Search for the cell housing the specified text and yield its [X, Y] center coordinate. 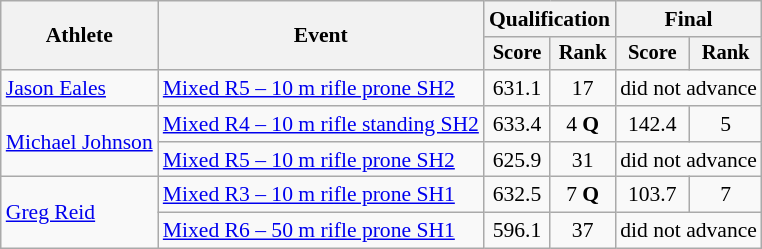
Event [321, 36]
632.5 [517, 195]
625.9 [517, 160]
Final [688, 19]
17 [582, 88]
Greg Reid [80, 212]
142.4 [652, 124]
633.4 [517, 124]
Mixed R6 – 50 m rifle prone SH1 [321, 231]
Jason Eales [80, 88]
31 [582, 160]
Athlete [80, 36]
Mixed R3 – 10 m rifle prone SH1 [321, 195]
Qualification [550, 19]
5 [726, 124]
631.1 [517, 88]
37 [582, 231]
7 [726, 195]
4 Q [582, 124]
Michael Johnson [80, 142]
103.7 [652, 195]
7 Q [582, 195]
596.1 [517, 231]
Mixed R4 – 10 m rifle standing SH2 [321, 124]
